Determine the (x, y) coordinate at the center of the cell enclosing the given text.  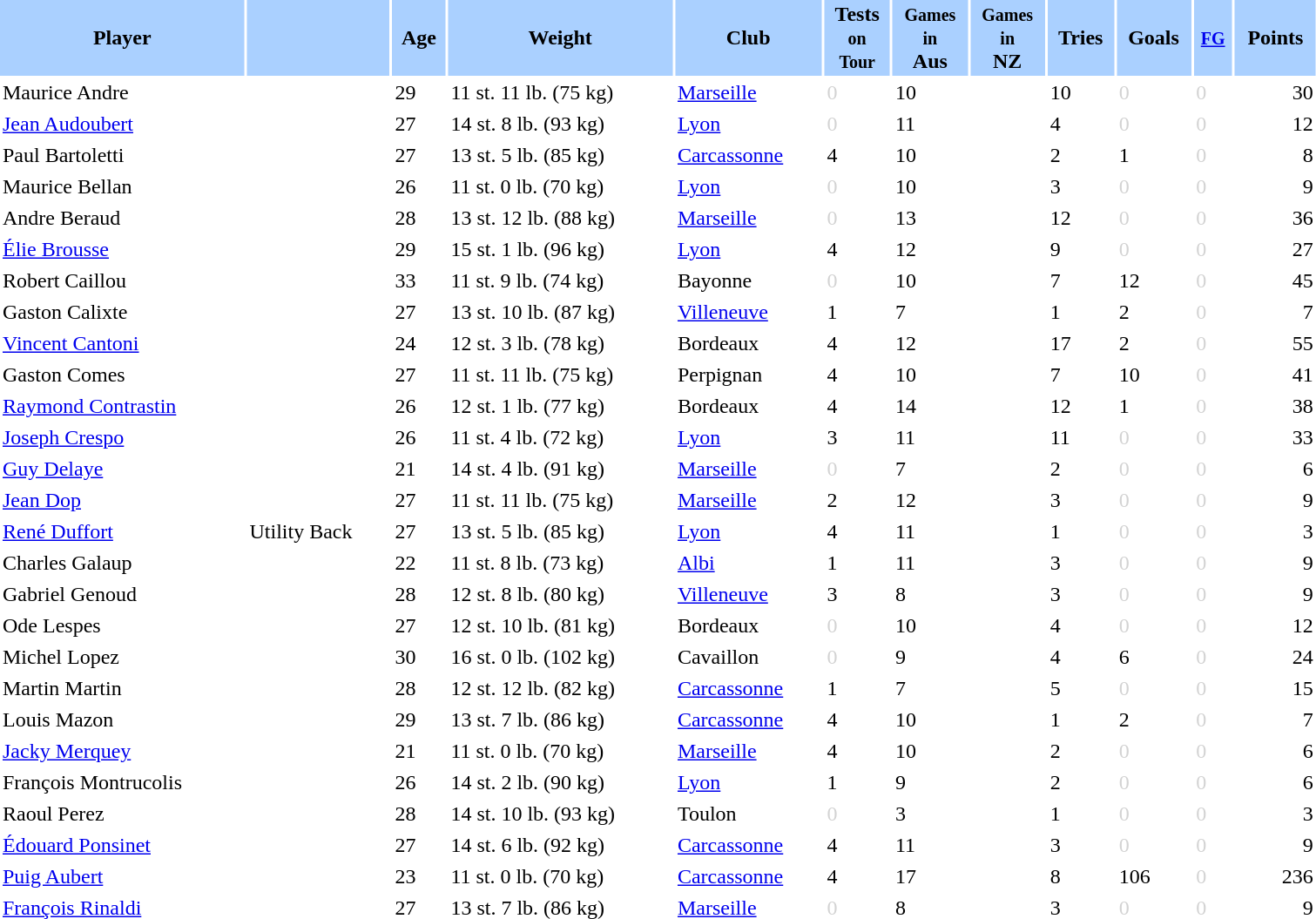
11 st. 9 lb. (74 kg) (560, 280)
Albi (748, 563)
Ode Lespes (122, 625)
14 (930, 406)
13 (930, 218)
12 st. 12 lb. (82 kg) (560, 688)
15 (1275, 688)
16 st. 0 lb. (102 kg) (560, 657)
GamesinAus (930, 38)
12 st. 1 lb. (77 kg) (560, 406)
11 st. 8 lb. (73 kg) (560, 563)
236 (1275, 876)
41 (1275, 375)
Andre Beraud (122, 218)
Age (420, 38)
Gabriel Genoud (122, 594)
55 (1275, 343)
Points (1275, 38)
Gaston Calixte (122, 312)
Weight (560, 38)
Gaston Comes (122, 375)
12 st. 10 lb. (81 kg) (560, 625)
14 st. 8 lb. (93 kg) (560, 124)
Raoul Perez (122, 814)
Puig Aubert (122, 876)
Toulon (748, 814)
12 st. 3 lb. (78 kg) (560, 343)
Tries (1081, 38)
Bayonne (748, 280)
René Duffort (122, 531)
Raymond Contrastin (122, 406)
Cavaillon (748, 657)
13 st. 7 lb. (86 kg) (560, 720)
11 st. 4 lb. (72 kg) (560, 437)
Jean Audoubert (122, 124)
Jacky Merquey (122, 751)
Maurice Bellan (122, 186)
GamesinNZ (1008, 38)
Guy Delaye (122, 469)
Jean Dop (122, 500)
23 (420, 876)
TestsonTour (857, 38)
14 st. 4 lb. (91 kg) (560, 469)
François Montrucolis (122, 782)
15 st. 1 lb. (96 kg) (560, 249)
45 (1275, 280)
Martin Martin (122, 688)
Player (122, 38)
106 (1154, 876)
Vincent Cantoni (122, 343)
Goals (1154, 38)
Paul Bartoletti (122, 155)
13 st. 12 lb. (88 kg) (560, 218)
Joseph Crespo (122, 437)
38 (1275, 406)
Louis Mazon (122, 720)
14 st. 2 lb. (90 kg) (560, 782)
14 st. 10 lb. (93 kg) (560, 814)
22 (420, 563)
14 st. 6 lb. (92 kg) (560, 845)
13 st. 10 lb. (87 kg) (560, 312)
Charles Galaup (122, 563)
Club (748, 38)
Robert Caillou (122, 280)
Maurice Andre (122, 92)
Utility Back (319, 531)
Édouard Ponsinet (122, 845)
5 (1081, 688)
12 st. 8 lb. (80 kg) (560, 594)
Michel Lopez (122, 657)
Élie Brousse (122, 249)
36 (1275, 218)
FG (1212, 38)
Perpignan (748, 375)
